Capture the cell that displays the provided text and extract its [X, Y] central coordinate. 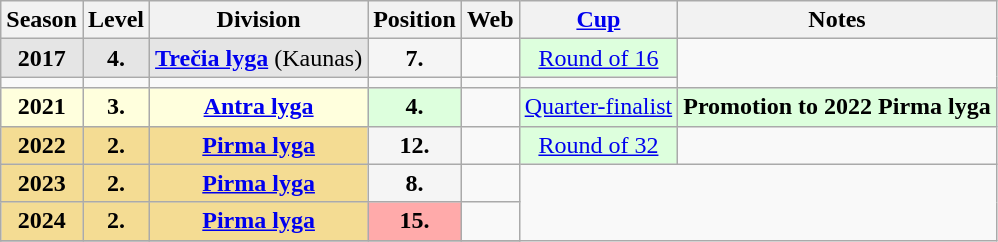
15. [415, 221]
3. [116, 107]
Division [259, 20]
Season [42, 20]
Notes [838, 20]
2022 [42, 145]
2021 [42, 107]
Quarter-finalist [598, 107]
8. [415, 183]
12. [415, 145]
Position [415, 20]
Promotion to 2022 Pirma lyga [838, 107]
Antra lyga [259, 107]
Web [490, 20]
7. [415, 58]
2024 [42, 221]
Cup [598, 20]
Round of 16 [598, 58]
Level [116, 20]
2017 [42, 58]
2023 [42, 183]
Round of 32 [598, 145]
Trečia lyga (Kaunas) [259, 58]
